Return [X, Y] of the center of cell containing provided text 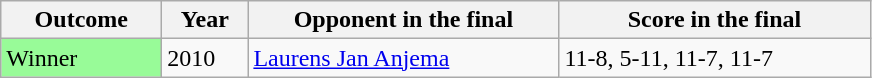
Opponent in the final [404, 20]
11-8, 5-11, 11-7, 11-7 [714, 58]
Outcome [82, 20]
Winner [82, 58]
Score in the final [714, 20]
Laurens Jan Anjema [404, 58]
Year [205, 20]
2010 [205, 58]
